Return (x, y) of the center of cell containing provided text 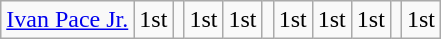
Ivan Pace Jr. (68, 20)
